Extract the (x, y) coordinate from the center of the cell holding the provided text.  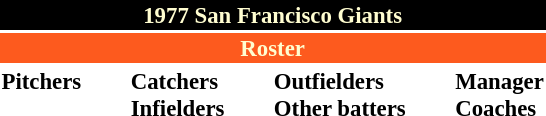
Roster (272, 48)
1977 San Francisco Giants (272, 15)
